Search for the cell housing the specified text and yield its [x, y] center coordinate. 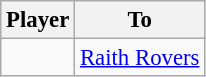
Player [38, 20]
Raith Rovers [140, 58]
To [140, 20]
